Pinpoint the cell where the given text exists, returning its [X, Y] midpoint coordinate. 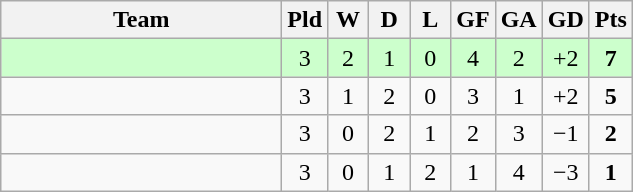
5 [610, 96]
Pld [305, 20]
7 [610, 58]
Pts [610, 20]
W [348, 20]
Team [142, 20]
GA [518, 20]
GD [566, 20]
D [390, 20]
L [430, 20]
GF [473, 20]
−1 [566, 134]
−3 [566, 172]
